Return [X, Y] of the center of cell containing provided text 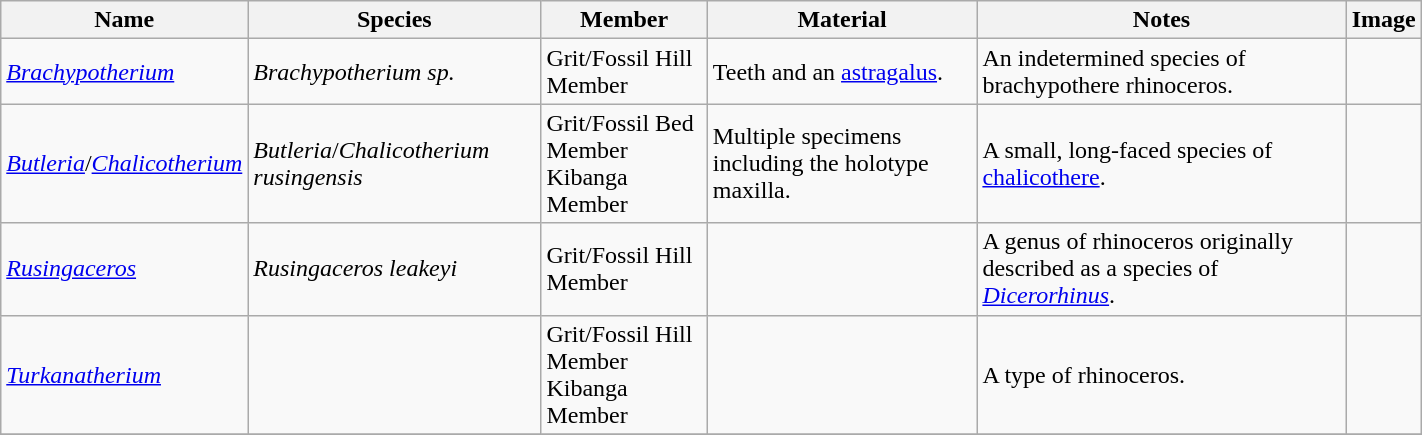
Butleria/Chalicotherium [124, 164]
Grit/Fossil Hill MemberKibanga Member [624, 374]
Teeth and an astragalus. [842, 72]
Brachypotherium sp. [394, 72]
Grit/Fossil Bed MemberKibanga Member [624, 164]
Rusingaceros leakeyi [394, 269]
Image [1384, 20]
Name [124, 20]
An indetermined species of brachypothere rhinoceros. [1162, 72]
Notes [1162, 20]
Rusingaceros [124, 269]
Turkanatherium [124, 374]
Multiple specimens including the holotype maxilla. [842, 164]
Brachypotherium [124, 72]
Material [842, 20]
Species [394, 20]
A type of rhinoceros. [1162, 374]
A small, long-faced species of chalicothere. [1162, 164]
A genus of rhinoceros originally described as a species of Dicerorhinus. [1162, 269]
Member [624, 20]
Butleria/Chalicotherium rusingensis [394, 164]
